Pinpoint the cell where the given text exists, returning its (x, y) midpoint coordinate. 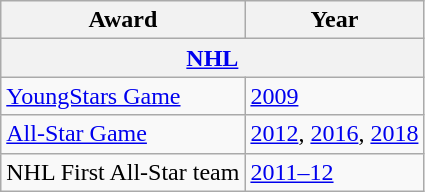
Year (334, 20)
2009 (334, 96)
NHL First All-Star team (123, 172)
NHL (212, 58)
YoungStars Game (123, 96)
2012, 2016, 2018 (334, 134)
All-Star Game (123, 134)
2011–12 (334, 172)
Award (123, 20)
